Scan for the cell matching the given text and deliver its (X, Y) coordinate at center. 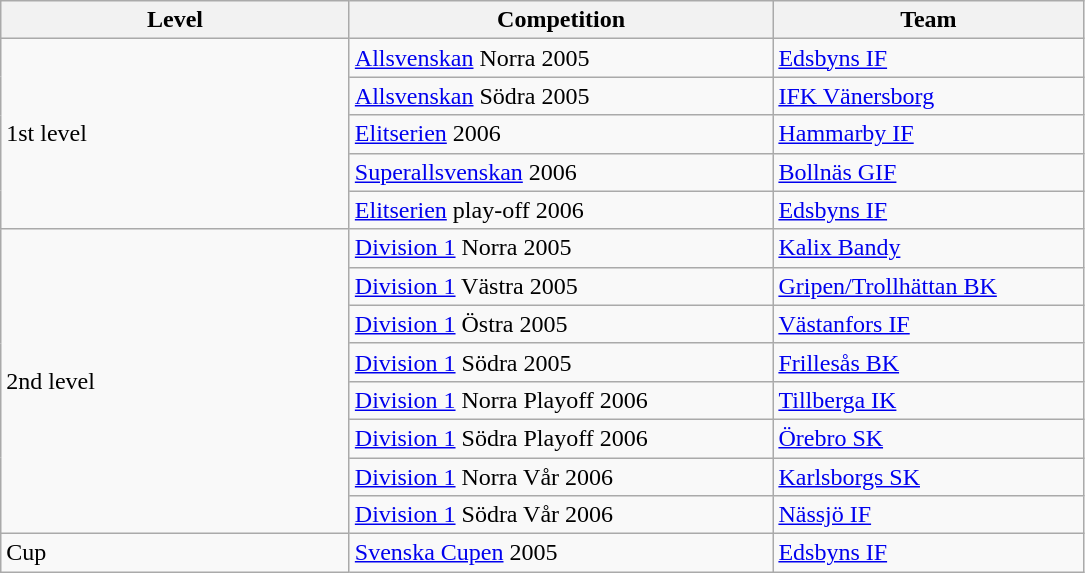
Elitserien 2006 (561, 134)
Tillberga IK (928, 400)
Västanfors IF (928, 324)
Division 1 Södra Playoff 2006 (561, 438)
Level (176, 20)
Elitserien play-off 2006 (561, 210)
Division 1 Norra Playoff 2006 (561, 400)
Division 1 Östra 2005 (561, 324)
2nd level (176, 381)
Division 1 Västra 2005 (561, 286)
Gripen/Trollhättan BK (928, 286)
Nässjö IF (928, 515)
1st level (176, 134)
Competition (561, 20)
Cup (176, 553)
Superallsvenskan 2006 (561, 172)
Hammarby IF (928, 134)
Allsvenskan Södra 2005 (561, 96)
Svenska Cupen 2005 (561, 553)
Bollnäs GIF (928, 172)
Division 1 Norra 2005 (561, 248)
Division 1 Norra Vår 2006 (561, 477)
Karlsborgs SK (928, 477)
Frillesås BK (928, 362)
Örebro SK (928, 438)
IFK Vänersborg (928, 96)
Kalix Bandy (928, 248)
Division 1 Södra Vår 2006 (561, 515)
Team (928, 20)
Allsvenskan Norra 2005 (561, 58)
Division 1 Södra 2005 (561, 362)
